Locate the cell with the specified text and output its [X, Y] center coordinate. 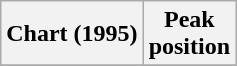
Chart (1995) [72, 34]
Peakposition [189, 34]
